Scan for the cell matching the given text and deliver its (x, y) coordinate at center. 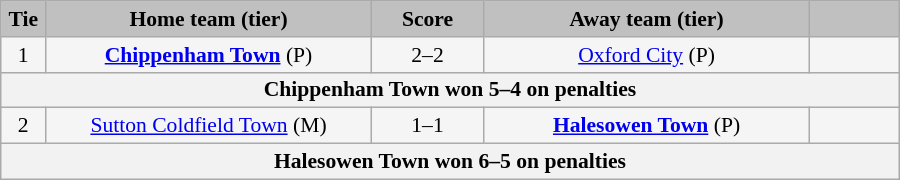
Halesowen Town (P) (647, 126)
Chippenham Town (P) (209, 55)
Oxford City (P) (647, 55)
Chippenham Town won 5–4 on penalties (450, 90)
Sutton Coldfield Town (M) (209, 126)
Home team (tier) (209, 19)
1 (24, 55)
1–1 (427, 126)
2–2 (427, 55)
Away team (tier) (647, 19)
2 (24, 126)
Halesowen Town won 6–5 on penalties (450, 162)
Score (427, 19)
Tie (24, 19)
